Pinpoint the cell where the given text exists, returning its (X, Y) midpoint coordinate. 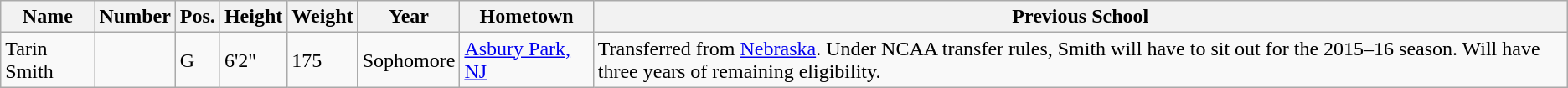
Tarin Smith (48, 60)
Weight (322, 17)
Number (135, 17)
G (198, 60)
Pos. (198, 17)
Height (253, 17)
Year (409, 17)
Hometown (526, 17)
Previous School (1081, 17)
175 (322, 60)
Name (48, 17)
6'2" (253, 60)
Asbury Park, NJ (526, 60)
Sophomore (409, 60)
